Pinpoint the cell where the given text exists, returning its [X, Y] midpoint coordinate. 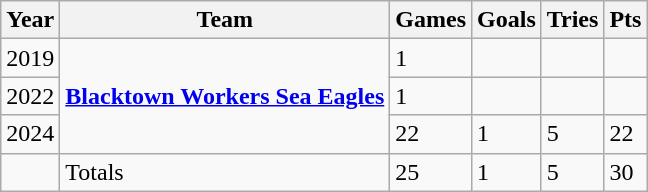
Tries [572, 20]
2024 [30, 134]
Totals [225, 172]
25 [431, 172]
Pts [626, 20]
Year [30, 20]
Blacktown Workers Sea Eagles [225, 96]
2022 [30, 96]
Games [431, 20]
2019 [30, 58]
Team [225, 20]
Goals [507, 20]
30 [626, 172]
